Provide the (x, y) coordinate of the cell's center where the given text is located.  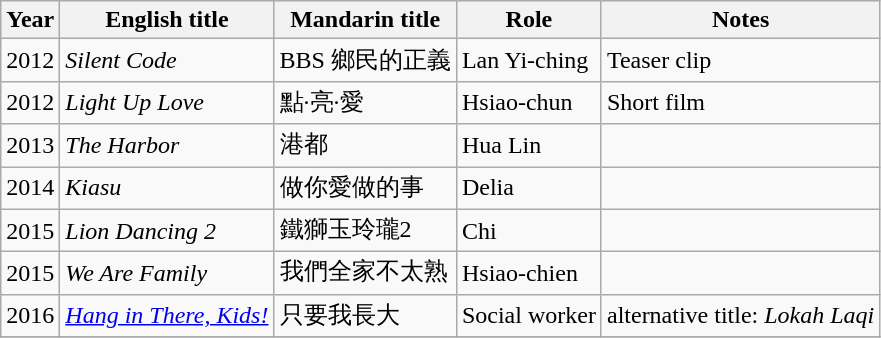
BBS 鄉民的正義 (365, 60)
Year (30, 20)
Chi (528, 230)
The Harbor (167, 146)
點·亮·愛 (365, 102)
Notes (740, 20)
我們全家不太熟 (365, 274)
Hua Lin (528, 146)
Hsiao-chien (528, 274)
Light Up Love (167, 102)
港都 (365, 146)
alternative title: Lokah Laqi (740, 316)
只要我長大 (365, 316)
Mandarin title (365, 20)
Silent Code (167, 60)
Social worker (528, 316)
English title (167, 20)
Role (528, 20)
We Are Family (167, 274)
Lion Dancing 2 (167, 230)
Teaser clip (740, 60)
Short film (740, 102)
Hang in There, Kids! (167, 316)
Kiasu (167, 188)
Hsiao-chun (528, 102)
Lan Yi-ching (528, 60)
Delia (528, 188)
鐵獅玉玲瓏2 (365, 230)
2013 (30, 146)
2016 (30, 316)
2014 (30, 188)
做你愛做的事 (365, 188)
